Output the [X, Y] coordinate of the center of the cell containing the given text.  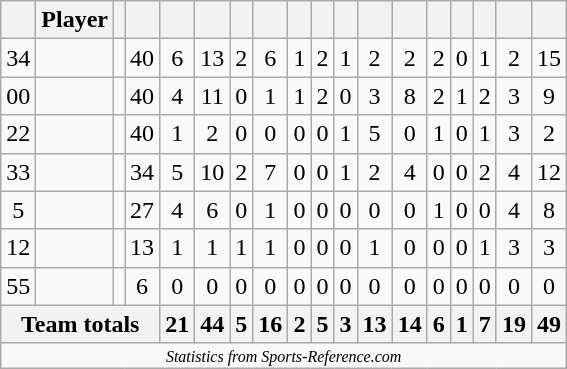
22 [18, 134]
00 [18, 96]
49 [548, 324]
44 [212, 324]
Team totals [80, 324]
9 [548, 96]
Statistics from Sports-Reference.com [284, 355]
14 [410, 324]
21 [178, 324]
19 [514, 324]
27 [142, 210]
10 [212, 172]
15 [548, 58]
33 [18, 172]
16 [270, 324]
Player [75, 20]
55 [18, 286]
11 [212, 96]
